Pinpoint the cell where the given text exists, returning its (x, y) midpoint coordinate. 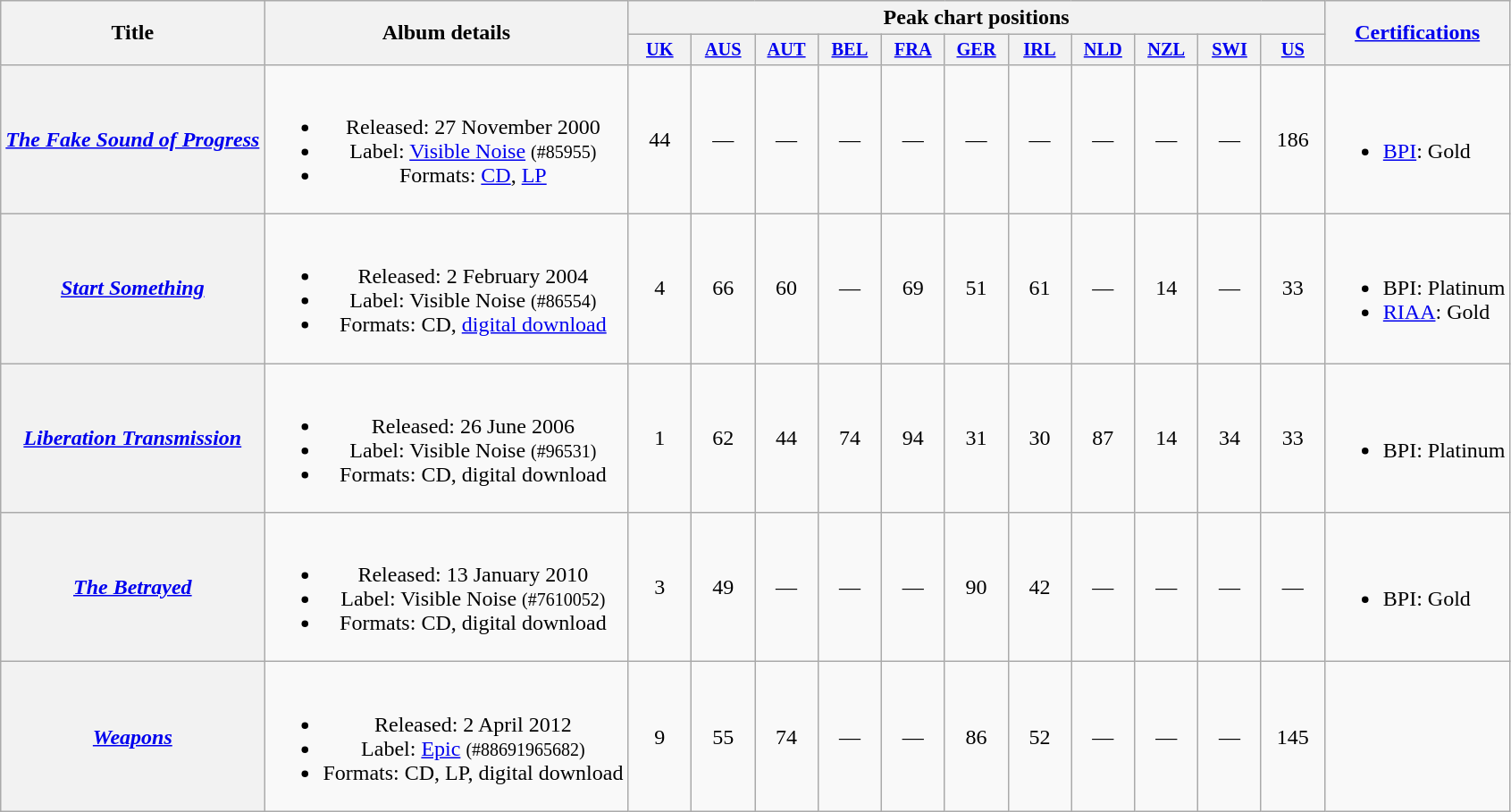
UK (659, 50)
55 (724, 736)
BEL (849, 50)
31 (976, 438)
The Betrayed (132, 588)
69 (913, 289)
IRL (1040, 50)
SWI (1230, 50)
Album details (447, 33)
Peak chart positions (976, 18)
61 (1040, 289)
4 (659, 289)
Released: 26 June 2006Label: Visible Noise (#96531)Formats: CD, digital download (447, 438)
Released: 2 February 2004Label: Visible Noise (#86554)Formats: CD, digital download (447, 289)
34 (1230, 438)
FRA (913, 50)
Released: 13 January 2010Label: Visible Noise (#7610052)Formats: CD, digital download (447, 588)
Released: 27 November 2000Label: Visible Noise (#85955)Formats: CD, LP (447, 139)
The Fake Sound of Progress (132, 139)
52 (1040, 736)
Certifications (1417, 33)
Liberation Transmission (132, 438)
66 (724, 289)
186 (1292, 139)
Weapons (132, 736)
94 (913, 438)
NZL (1167, 50)
51 (976, 289)
Start Something (132, 289)
NLD (1103, 50)
GER (976, 50)
90 (976, 588)
9 (659, 736)
145 (1292, 736)
62 (724, 438)
AUT (786, 50)
AUS (724, 50)
87 (1103, 438)
Title (132, 33)
3 (659, 588)
60 (786, 289)
30 (1040, 438)
BPI: PlatinumRIAA: Gold (1417, 289)
US (1292, 50)
49 (724, 588)
86 (976, 736)
Released: 2 April 2012Label: Epic (#88691965682)Formats: CD, LP, digital download (447, 736)
1 (659, 438)
42 (1040, 588)
BPI: Platinum (1417, 438)
